Return the [X, Y] coordinate for the center point of the cell that contains the specified text.  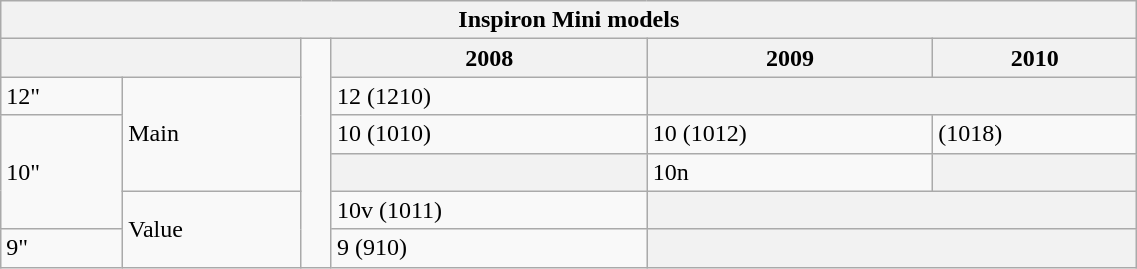
Value [212, 229]
2010 [1035, 58]
10v (1011) [489, 210]
2008 [489, 58]
2009 [790, 58]
10 (1010) [489, 134]
9" [62, 248]
9 (910) [489, 248]
Main [212, 134]
Inspiron Mini models [569, 20]
10" [62, 172]
12 (1210) [489, 96]
10 (1012) [790, 134]
(1018) [1035, 134]
10n [790, 172]
12" [62, 96]
